Locate the cell with the specified text and output its (x, y) center coordinate. 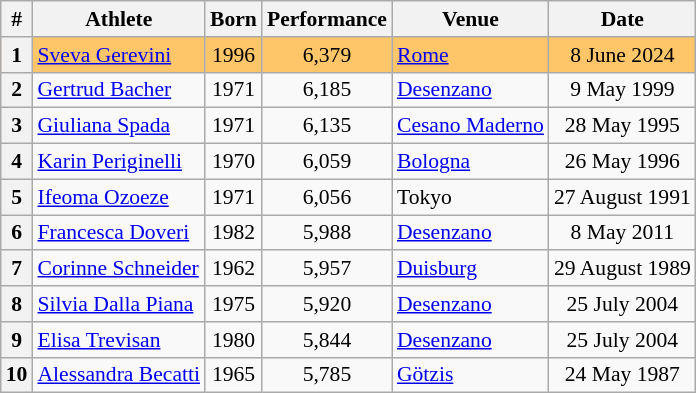
5,844 (327, 340)
8 (17, 304)
6,379 (327, 55)
8 May 2011 (622, 233)
1996 (234, 55)
Elisa Trevisan (118, 340)
Silvia Dalla Piana (118, 304)
4 (17, 162)
Giuliana Spada (118, 126)
Athlete (118, 19)
7 (17, 269)
10 (17, 375)
28 May 1995 (622, 126)
6,059 (327, 162)
Götzis (470, 375)
5 (17, 197)
Rome (470, 55)
Alessandra Becatti (118, 375)
2 (17, 90)
1962 (234, 269)
1980 (234, 340)
Performance (327, 19)
6,056 (327, 197)
Tokyo (470, 197)
# (17, 19)
Born (234, 19)
Gertrud Bacher (118, 90)
Sveva Gerevini (118, 55)
27 August 1991 (622, 197)
1 (17, 55)
Ifeoma Ozoeze (118, 197)
Francesca Doveri (118, 233)
Cesano Maderno (470, 126)
24 May 1987 (622, 375)
Bologna (470, 162)
5,988 (327, 233)
Corinne Schneider (118, 269)
9 (17, 340)
Venue (470, 19)
1975 (234, 304)
5,920 (327, 304)
9 May 1999 (622, 90)
6,135 (327, 126)
8 June 2024 (622, 55)
3 (17, 126)
29 August 1989 (622, 269)
6 (17, 233)
6,185 (327, 90)
26 May 1996 (622, 162)
1965 (234, 375)
1970 (234, 162)
5,957 (327, 269)
1982 (234, 233)
5,785 (327, 375)
Duisburg (470, 269)
Date (622, 19)
Karin Periginelli (118, 162)
